Locate the cell with the specified text and output its (x, y) center coordinate. 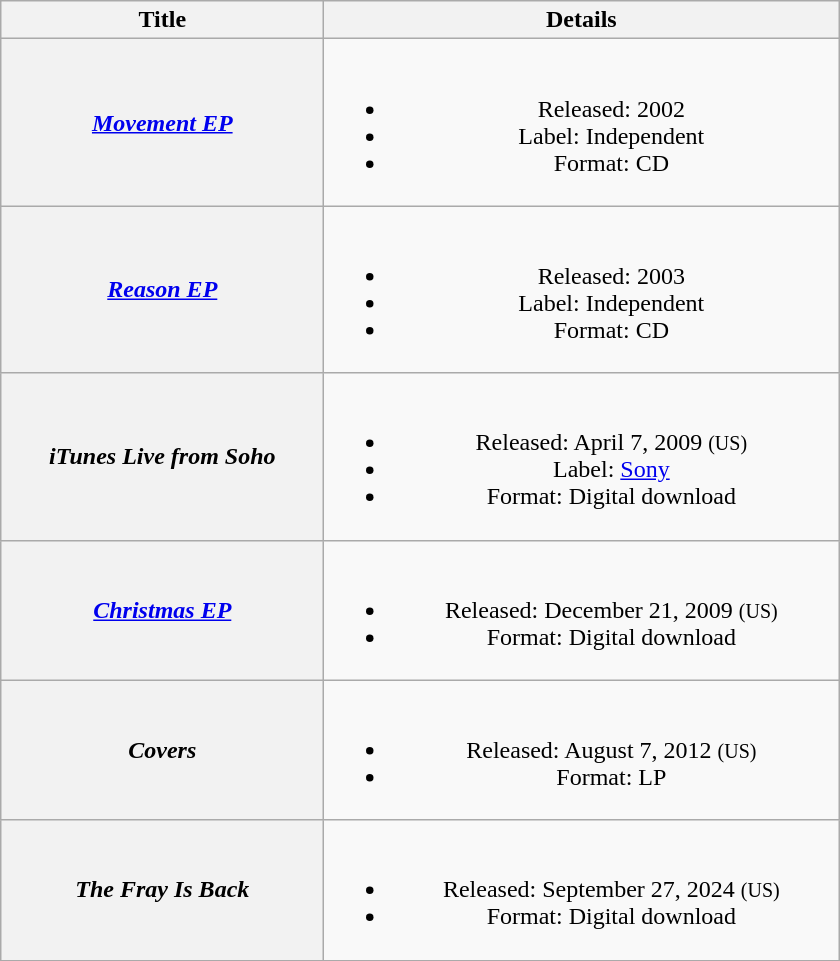
Christmas EP (162, 610)
Released: April 7, 2009 (US)Label: SonyFormat: Digital download (582, 456)
Movement EP (162, 122)
Details (582, 20)
The Fray Is Back (162, 890)
Released: December 21, 2009 (US)Format: Digital download (582, 610)
iTunes Live from Soho (162, 456)
Released: August 7, 2012 (US)Format: LP (582, 750)
Covers (162, 750)
Reason EP (162, 290)
Released: 2002Label: IndependentFormat: CD (582, 122)
Title (162, 20)
Released: 2003Label: IndependentFormat: CD (582, 290)
Released: September 27, 2024 (US)Format: Digital download (582, 890)
